Pinpoint the cell where the given text exists, returning its [x, y] midpoint coordinate. 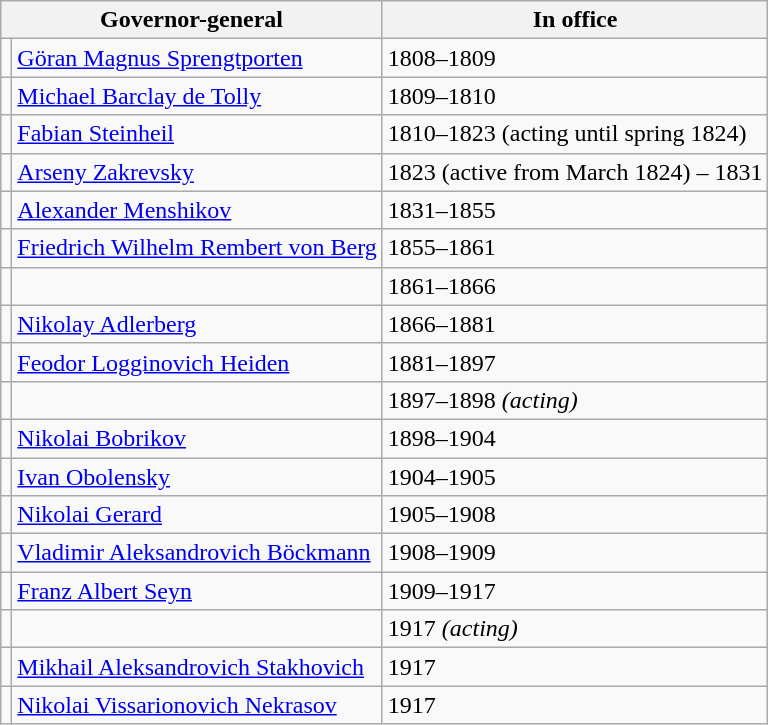
Alexander Menshikov [197, 210]
1808–1809 [575, 58]
Vladimir Aleksandrovich Böckmann [197, 553]
1897–1898 (acting) [575, 400]
1904–1905 [575, 477]
1898–1904 [575, 438]
Michael Barclay de Tolly [197, 96]
Nikolai Gerard [197, 515]
Nikolay Adlerberg [197, 324]
Fabian Steinheil [197, 134]
Mikhail Aleksandrovich Stakhovich [197, 667]
Feodor Logginovich Heiden [197, 362]
Arseny Zakrevsky [197, 172]
In office [575, 20]
Governor-general [192, 20]
1866–1881 [575, 324]
Nikolai Bobrikov [197, 438]
Franz Albert Seyn [197, 591]
Göran Magnus Sprengtporten [197, 58]
Nikolai Vissarionovich Nekrasov [197, 705]
Ivan Obolensky [197, 477]
1809–1810 [575, 96]
1855–1861 [575, 248]
1909–1917 [575, 591]
Friedrich Wilhelm Rembert von Berg [197, 248]
1810–1823 (acting until spring 1824) [575, 134]
1917 (acting) [575, 629]
1861–1866 [575, 286]
1831–1855 [575, 210]
1823 (active from March 1824) – 1831 [575, 172]
1908–1909 [575, 553]
1881–1897 [575, 362]
1905–1908 [575, 515]
